Extract the [X, Y] coordinate from the center of the cell holding the provided text.  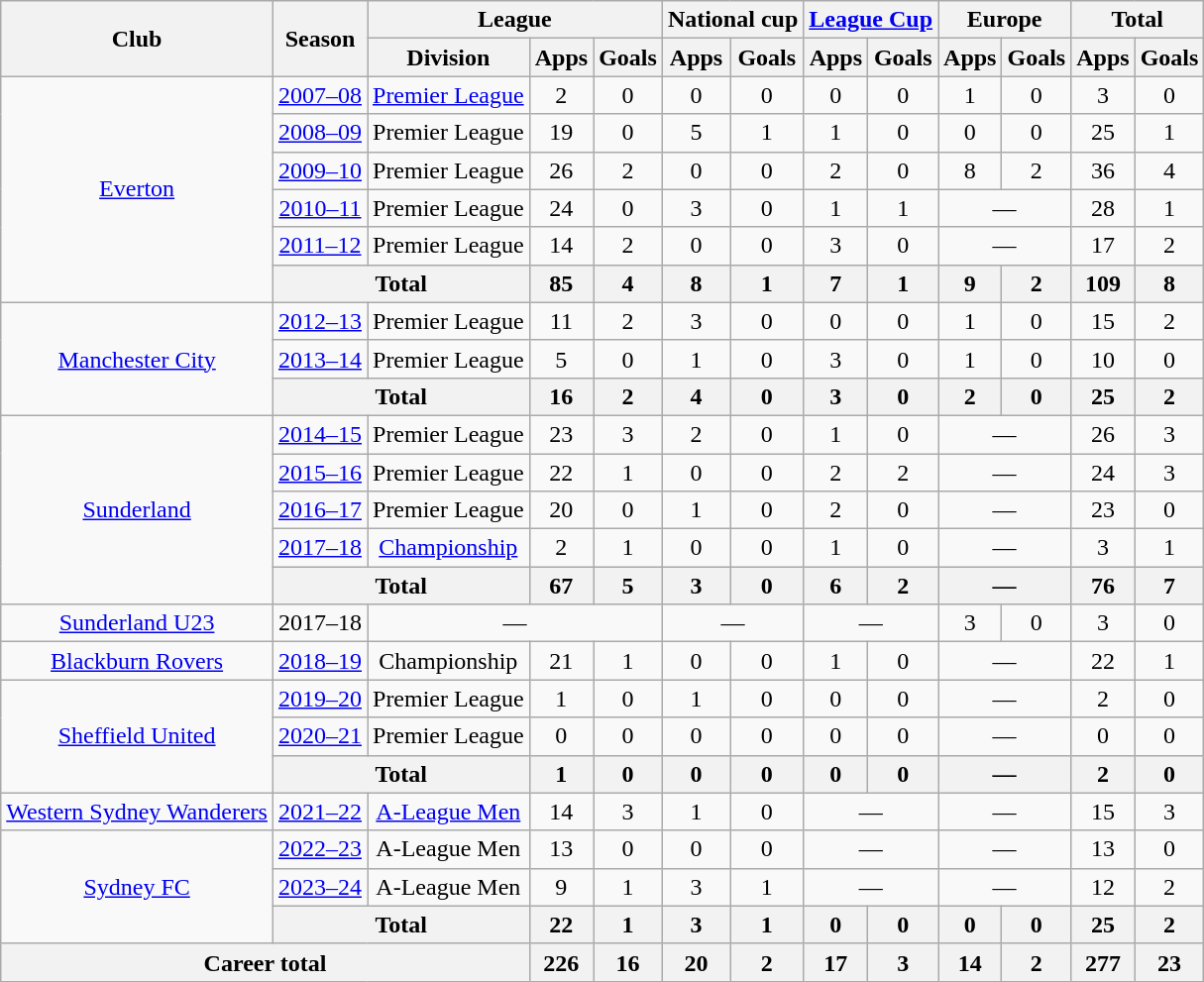
21 [561, 661]
2008–09 [319, 133]
2012–13 [319, 321]
12 [1103, 887]
2022–23 [319, 849]
Season [319, 39]
226 [561, 962]
109 [1103, 283]
Blackburn Rovers [137, 661]
Career total [266, 962]
2007–08 [319, 95]
League Cup [871, 20]
Sunderland U23 [137, 623]
2018–19 [319, 661]
2009–10 [319, 170]
11 [561, 321]
National cup [732, 20]
2015–16 [319, 473]
36 [1103, 170]
Division [448, 57]
2021–22 [319, 812]
2020–21 [319, 736]
67 [561, 586]
2019–20 [319, 699]
Sheffield United [137, 736]
Western Sydney Wanderers [137, 812]
Europe [1005, 20]
Club [137, 39]
2014–15 [319, 434]
6 [836, 586]
2013–14 [319, 359]
85 [561, 283]
Manchester City [137, 359]
2016–17 [319, 510]
2023–24 [319, 887]
277 [1103, 962]
Sunderland [137, 509]
League [514, 20]
Sydney FC [137, 887]
Everton [137, 189]
76 [1103, 586]
19 [561, 133]
2011–12 [319, 246]
28 [1103, 208]
2010–11 [319, 208]
10 [1103, 359]
